Return the [X, Y] coordinate for the center point of the cell that contains the specified text.  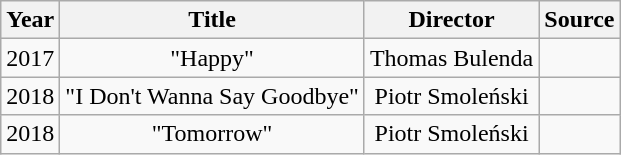
Thomas Bulenda [451, 58]
"I Don't Wanna Say Goodbye" [212, 96]
2017 [30, 58]
"Happy" [212, 58]
"Tomorrow" [212, 134]
Title [212, 20]
Director [451, 20]
Year [30, 20]
Source [580, 20]
